Pinpoint the cell where the given text exists, returning its [x, y] midpoint coordinate. 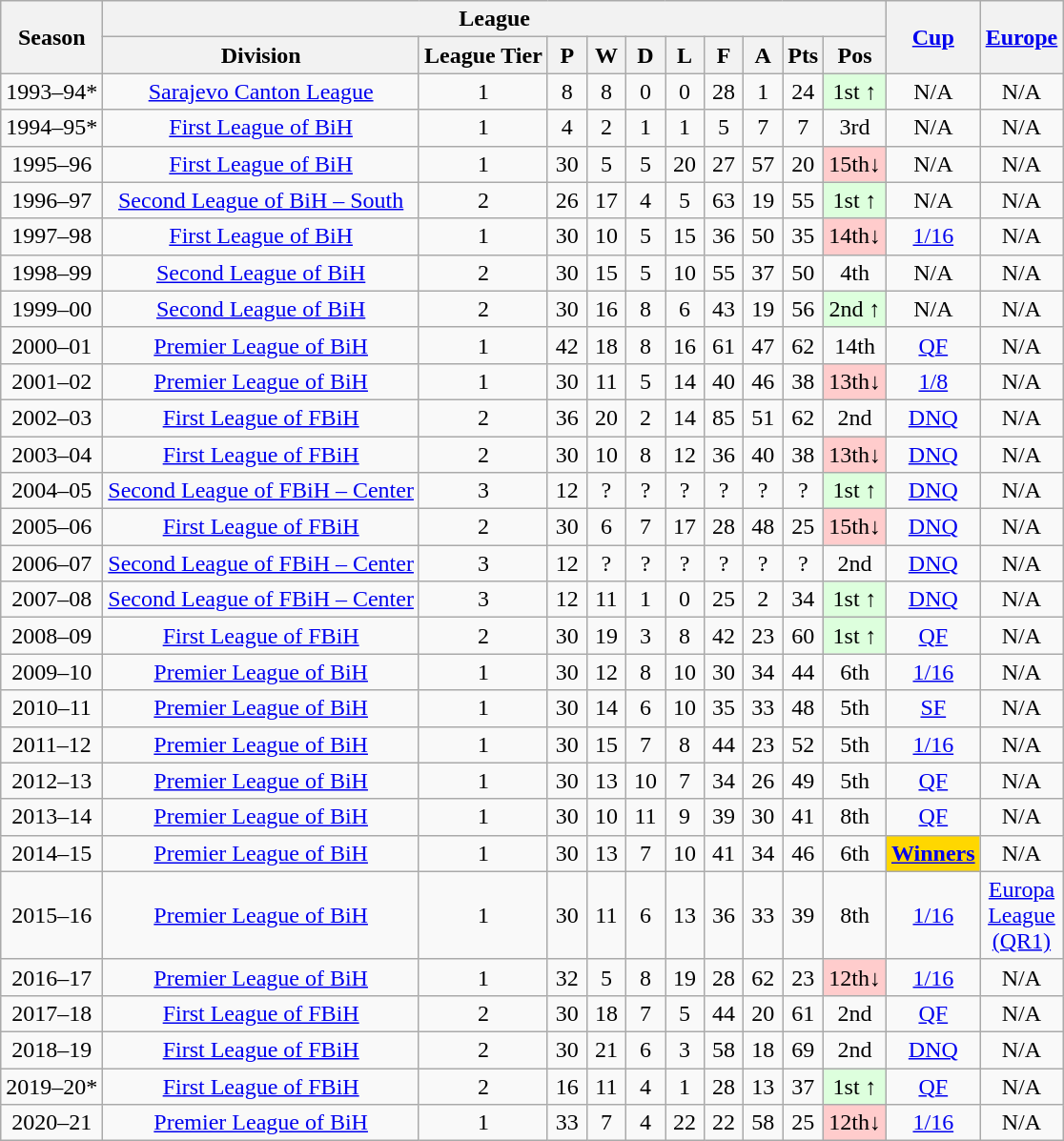
2005–06 [51, 527]
Pos [855, 55]
69 [803, 1049]
Cup [932, 37]
F [725, 55]
43 [725, 309]
2006–07 [51, 563]
2003–04 [51, 455]
SF [932, 708]
2018–19 [51, 1049]
2011–12 [51, 744]
P [566, 55]
L [685, 55]
27 [725, 164]
W [606, 55]
2007–08 [51, 600]
2nd ↑ [855, 309]
1998–99 [51, 273]
Europa League (QR1) [1022, 915]
2002–03 [51, 418]
47 [763, 345]
Pts [803, 55]
2020–21 [51, 1123]
3rd [855, 128]
D [645, 55]
2010–11 [51, 708]
1995–96 [51, 164]
85 [725, 418]
4th [855, 273]
2015–16 [51, 915]
Sarajevo Canton League [261, 92]
51 [763, 418]
14th↓ [855, 236]
49 [803, 781]
2019–20* [51, 1086]
1999–00 [51, 309]
60 [803, 636]
63 [725, 200]
2013–14 [51, 817]
2014–15 [51, 853]
1993–94* [51, 92]
1996–97 [51, 200]
1997–98 [51, 236]
2001–02 [51, 381]
24 [803, 92]
2012–13 [51, 781]
2009–10 [51, 672]
52 [803, 744]
1/8 [932, 381]
56 [803, 309]
9 [685, 817]
2004–05 [51, 491]
2000–01 [51, 345]
League Tier [482, 55]
Second League of BiH – South [261, 200]
32 [566, 977]
Division [261, 55]
A [763, 55]
57 [763, 164]
2008–09 [51, 636]
League [495, 19]
1994–95* [51, 128]
21 [606, 1049]
2016–17 [51, 977]
Season [51, 37]
14th [855, 345]
Winners [932, 853]
2017–18 [51, 1013]
Europe [1022, 37]
